For the text-containing cell, return its midpoint in (x, y) coordinate format. 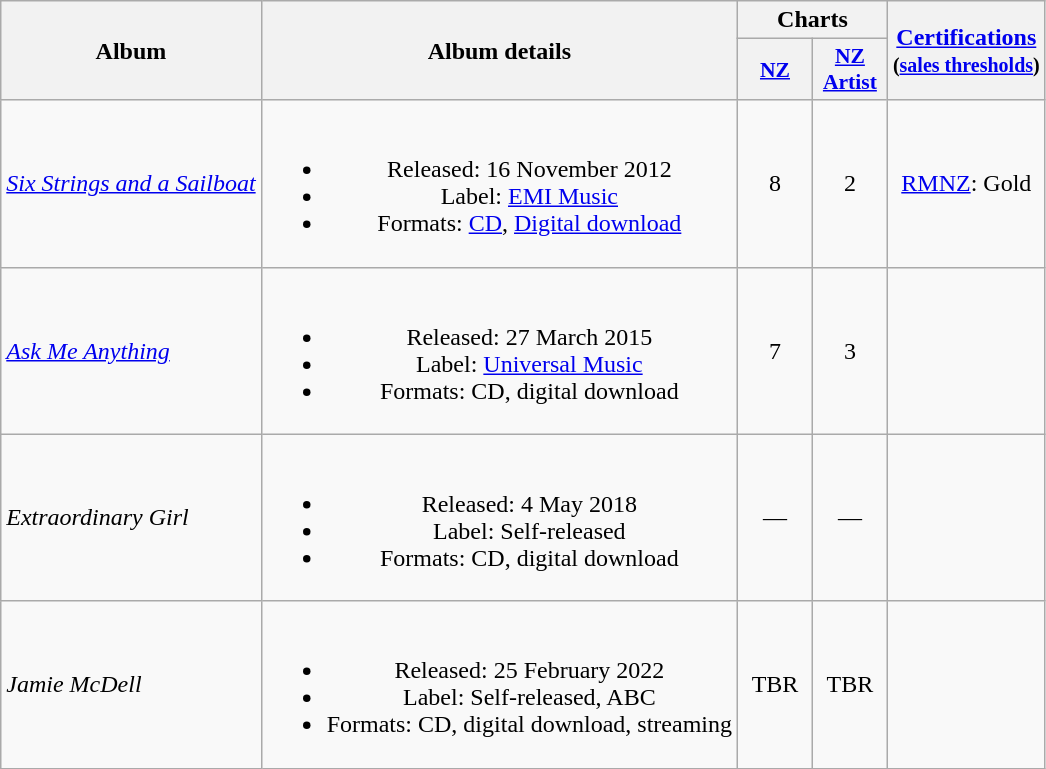
Album (131, 50)
3 (850, 350)
Released: 16 November 2012Label: EMI MusicFormats: CD, Digital download (499, 184)
NZ (776, 70)
8 (776, 184)
Certifications(sales thresholds) (966, 50)
Six Strings and a Sailboat (131, 184)
Jamie McDell (131, 684)
Charts (813, 20)
Album details (499, 50)
Released: 25 February 2022Label: Self-released, ABCFormats: CD, digital download, streaming (499, 684)
Extraordinary Girl (131, 518)
2 (850, 184)
Ask Me Anything (131, 350)
NZArtist (850, 70)
Released: 4 May 2018Label: Self-releasedFormats: CD, digital download (499, 518)
RMNZ: Gold (966, 184)
7 (776, 350)
Released: 27 March 2015Label: Universal MusicFormats: CD, digital download (499, 350)
